Return [x, y] of the center of cell containing provided text 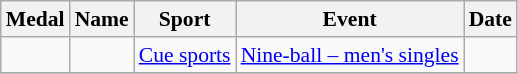
Name [102, 19]
Cue sports [185, 55]
Nine-ball – men's singles [350, 55]
Sport [185, 19]
Date [490, 19]
Medal [36, 19]
Event [350, 19]
